Pinpoint the cell where the given text exists, returning its (x, y) midpoint coordinate. 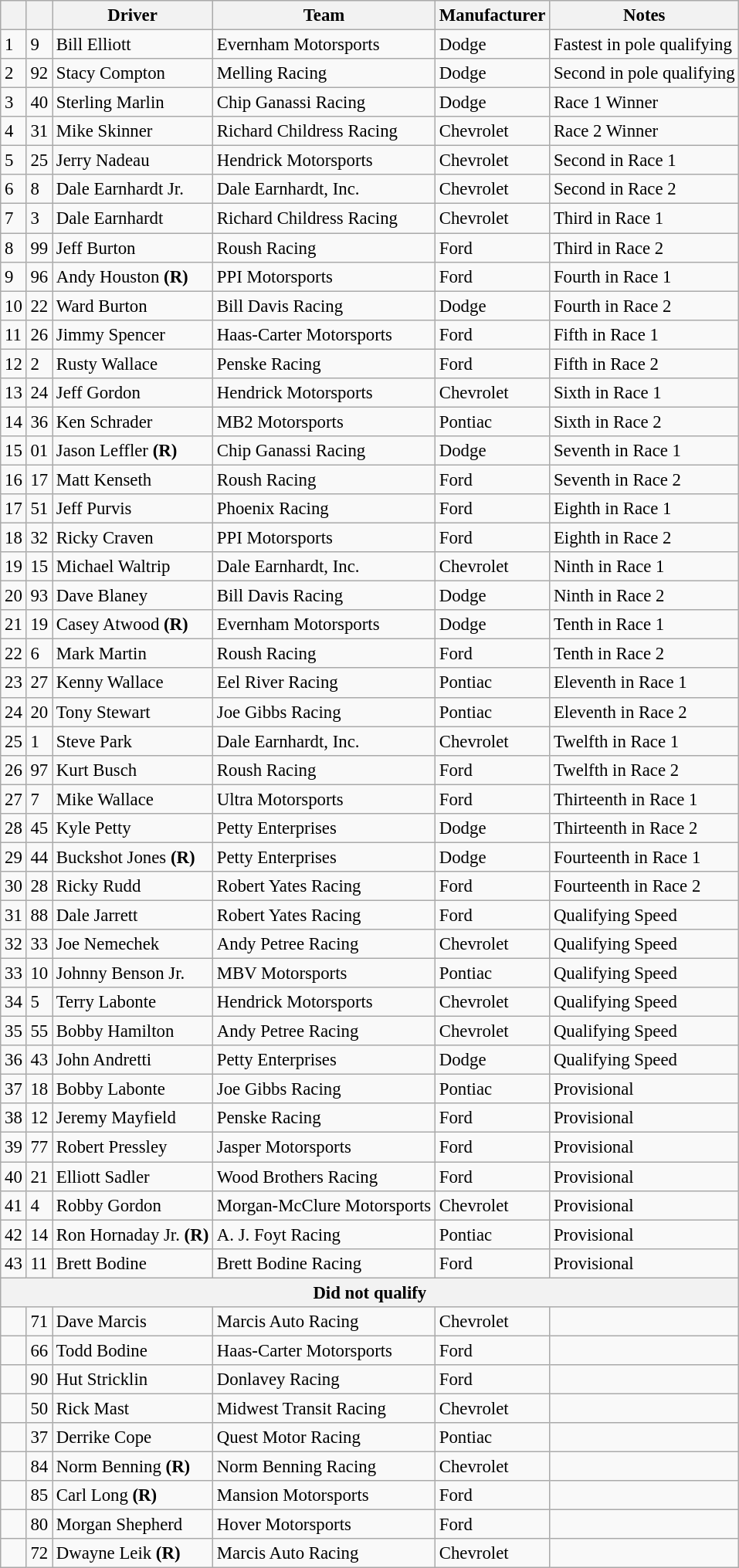
Derrike Cope (133, 1438)
90 (39, 1380)
Jeff Purvis (133, 509)
Ultra Motorsports (324, 799)
93 (39, 596)
Driver (133, 15)
Twelfth in Race 1 (644, 741)
88 (39, 915)
Andy Houston (R) (133, 276)
13 (14, 393)
Fourteenth in Race 1 (644, 857)
Team (324, 15)
85 (39, 1495)
Race 1 Winner (644, 103)
Dave Marcis (133, 1322)
99 (39, 248)
Steve Park (133, 741)
Jimmy Spencer (133, 334)
Fifth in Race 1 (644, 334)
55 (39, 1031)
Mansion Motorsports (324, 1495)
Michael Waltrip (133, 567)
Dave Blaney (133, 596)
Bobby Labonte (133, 1089)
Manufacturer (492, 15)
Quest Motor Racing (324, 1438)
Second in Race 2 (644, 189)
Ninth in Race 2 (644, 596)
Rusty Wallace (133, 364)
41 (14, 1205)
Eighth in Race 2 (644, 538)
34 (14, 1002)
72 (39, 1553)
92 (39, 73)
Terry Labonte (133, 1002)
Sixth in Race 2 (644, 422)
01 (39, 451)
Second in Race 1 (644, 161)
Fourteenth in Race 2 (644, 886)
96 (39, 276)
Morgan-McClure Motorsports (324, 1205)
Fifth in Race 2 (644, 364)
Brett Bodine Racing (324, 1263)
Thirteenth in Race 1 (644, 799)
38 (14, 1119)
Fastest in pole qualifying (644, 45)
Norm Benning (R) (133, 1467)
Eighth in Race 1 (644, 509)
Morgan Shepherd (133, 1525)
Hut Stricklin (133, 1380)
MB2 Motorsports (324, 422)
Race 2 Winner (644, 131)
Tenth in Race 2 (644, 654)
Kurt Busch (133, 770)
Tony Stewart (133, 712)
84 (39, 1467)
30 (14, 886)
Dale Jarrett (133, 915)
29 (14, 857)
Jerry Nadeau (133, 161)
Seventh in Race 1 (644, 451)
Rick Mast (133, 1408)
Dale Earnhardt Jr. (133, 189)
45 (39, 828)
Donlavey Racing (324, 1380)
Eleventh in Race 1 (644, 683)
Sixth in Race 1 (644, 393)
Robert Pressley (133, 1147)
Carl Long (R) (133, 1495)
Ward Burton (133, 306)
44 (39, 857)
Third in Race 1 (644, 218)
MBV Motorsports (324, 974)
Dale Earnhardt (133, 218)
Ricky Craven (133, 538)
Johnny Benson Jr. (133, 974)
Jeff Gordon (133, 393)
Todd Bodine (133, 1350)
Bill Elliott (133, 45)
Matt Kenseth (133, 479)
Eleventh in Race 2 (644, 712)
Jasper Motorsports (324, 1147)
Ken Schrader (133, 422)
Elliott Sadler (133, 1177)
39 (14, 1147)
Twelfth in Race 2 (644, 770)
John Andretti (133, 1060)
77 (39, 1147)
80 (39, 1525)
Fourth in Race 2 (644, 306)
Ron Hornaday Jr. (R) (133, 1234)
42 (14, 1234)
Stacy Compton (133, 73)
Kyle Petty (133, 828)
16 (14, 479)
Ninth in Race 1 (644, 567)
71 (39, 1322)
Second in pole qualifying (644, 73)
Notes (644, 15)
Did not qualify (370, 1292)
Thirteenth in Race 2 (644, 828)
Seventh in Race 2 (644, 479)
Jason Leffler (R) (133, 451)
50 (39, 1408)
Melling Racing (324, 73)
Fourth in Race 1 (644, 276)
Jeff Burton (133, 248)
Mark Martin (133, 654)
Mike Wallace (133, 799)
Norm Benning Racing (324, 1467)
Eel River Racing (324, 683)
Third in Race 2 (644, 248)
Jeremy Mayfield (133, 1119)
Hover Motorsports (324, 1525)
51 (39, 509)
Mike Skinner (133, 131)
Brett Bodine (133, 1263)
Robby Gordon (133, 1205)
Bobby Hamilton (133, 1031)
66 (39, 1350)
Wood Brothers Racing (324, 1177)
Dwayne Leik (R) (133, 1553)
97 (39, 770)
35 (14, 1031)
Phoenix Racing (324, 509)
Ricky Rudd (133, 886)
Midwest Transit Racing (324, 1408)
Tenth in Race 1 (644, 625)
Joe Nemechek (133, 944)
Kenny Wallace (133, 683)
Casey Atwood (R) (133, 625)
A. J. Foyt Racing (324, 1234)
23 (14, 683)
Buckshot Jones (R) (133, 857)
Sterling Marlin (133, 103)
